Return the (x, y) coordinate for the center point of the cell that contains the specified text.  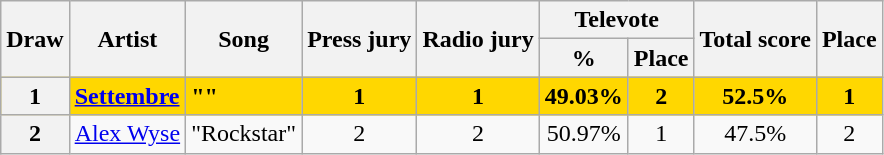
"Rockstar" (244, 134)
% (584, 58)
Televote (616, 20)
50.97% (584, 134)
Press jury (360, 39)
Total score (755, 39)
"" (244, 96)
47.5% (755, 134)
Artist (127, 39)
Draw (35, 39)
Alex Wyse (127, 134)
52.5% (755, 96)
Settembre (127, 96)
49.03% (584, 96)
Song (244, 39)
Radio jury (478, 39)
